Detect which cell encompasses the target text, then output its (X, Y) center coordinate. 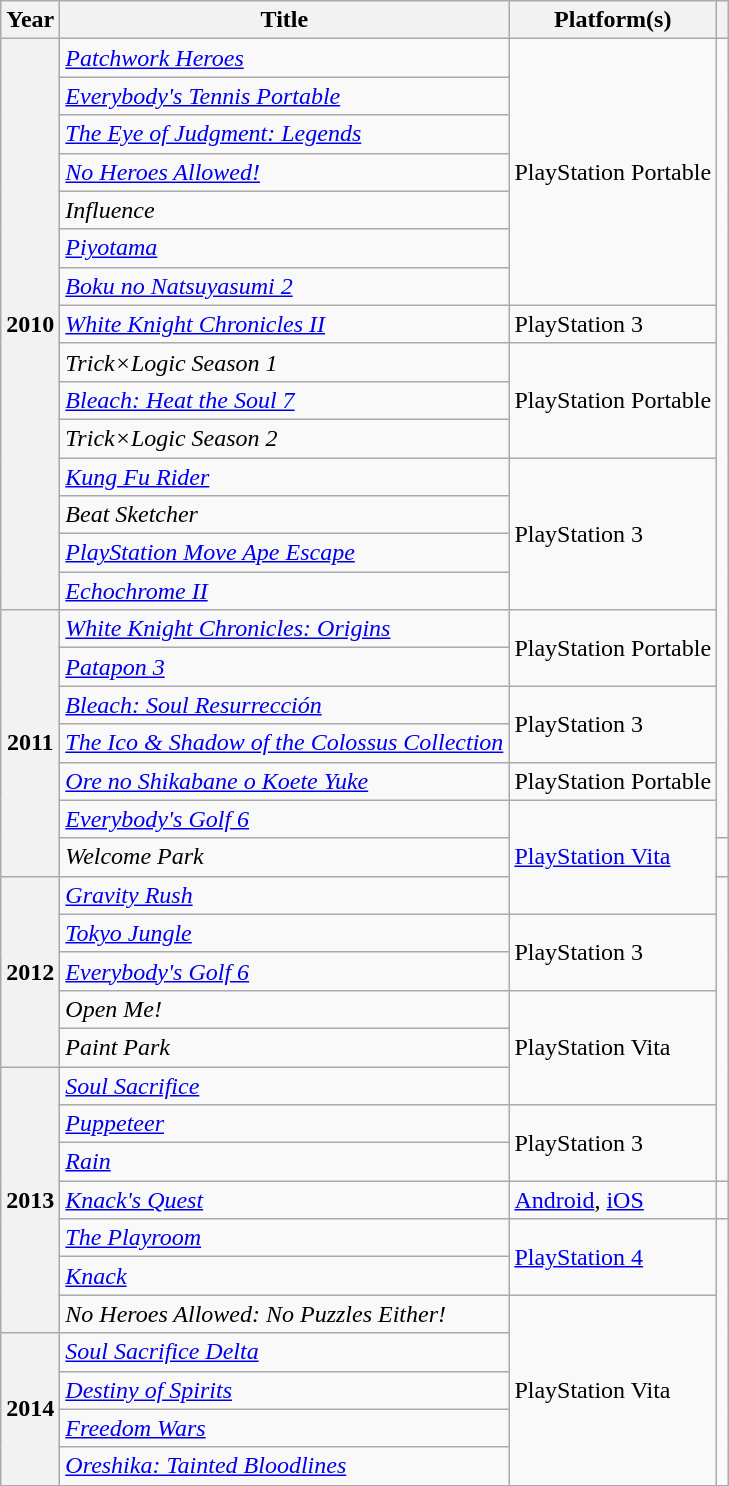
No Heroes Allowed! (284, 172)
2011 (30, 743)
Patapon 3 (284, 667)
Boku no Natsuyasumi 2 (284, 286)
Tokyo Jungle (284, 933)
Gravity Rush (284, 895)
The Ico & Shadow of the Colossus Collection (284, 743)
Title (284, 20)
White Knight Chronicles II (284, 324)
Piyotama (284, 248)
Patchwork Heroes (284, 58)
PlayStation Move Ape Escape (284, 553)
Soul Sacrifice Delta (284, 1352)
The Playroom (284, 1238)
Bleach: Heat the Soul 7 (284, 400)
Android, iOS (613, 1200)
Oreshika: Tainted Bloodlines (284, 1466)
Rain (284, 1162)
Puppeteer (284, 1124)
Welcome Park (284, 857)
Ore no Shikabane o Koete Yuke (284, 781)
Kung Fu Rider (284, 477)
Influence (284, 210)
Knack (284, 1276)
Knack's Quest (284, 1200)
White Knight Chronicles: Origins (284, 629)
Year (30, 20)
Echochrome II (284, 591)
2014 (30, 1409)
Trick×Logic Season 1 (284, 362)
2012 (30, 971)
Soul Sacrifice (284, 1085)
Open Me! (284, 1009)
2013 (30, 1199)
Beat Sketcher (284, 515)
PlayStation 4 (613, 1257)
Destiny of Spirits (284, 1390)
Trick×Logic Season 2 (284, 438)
No Heroes Allowed: No Puzzles Either! (284, 1314)
2010 (30, 324)
Bleach: Soul Resurrección (284, 705)
Paint Park (284, 1047)
The Eye of Judgment: Legends (284, 134)
Everybody's Tennis Portable (284, 96)
Platform(s) (613, 20)
Freedom Wars (284, 1428)
